Capture the cell that displays the provided text and extract its [x, y] central coordinate. 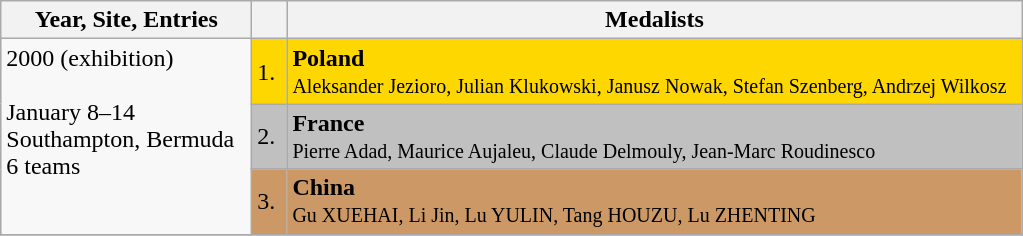
Year, Site, Entries [126, 20]
2. [270, 136]
1. [270, 72]
2000 (exhibition)January 8–14Southampton, Bermuda 6 teams [126, 136]
Medalists [654, 20]
France Pierre Adad, Maurice Aujaleu, Claude Delmouly, Jean-Marc Roudinesco [654, 136]
China Gu XUEHAI, Li Jin, Lu YULIN, Tang HOUZU, Lu ZHENTING [654, 202]
3. [270, 202]
Poland Aleksander Jezioro, Julian Klukowski, Janusz Nowak, Stefan Szenberg, Andrzej Wilkosz [654, 72]
